Provide the [x, y] coordinate of the cell's center where the given text is located.  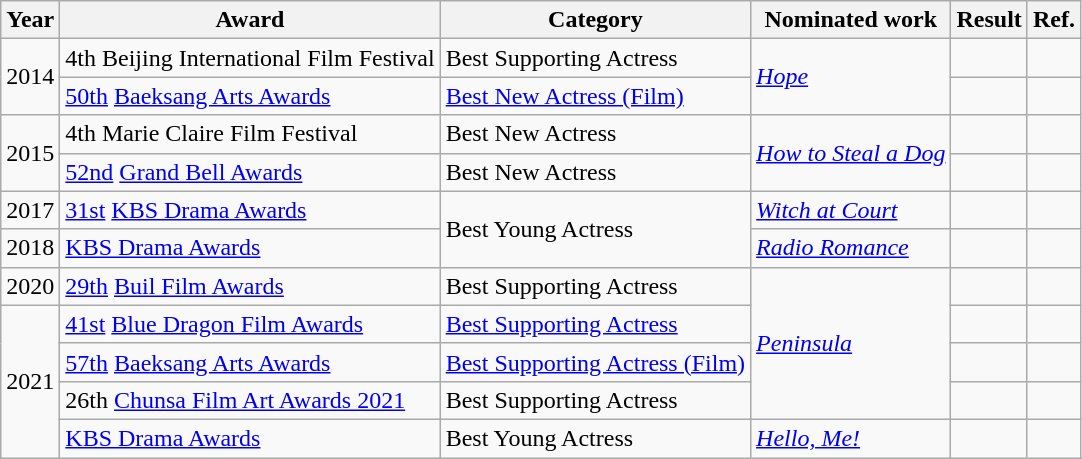
Hello, Me! [851, 438]
4th Marie Claire Film Festival [250, 134]
2018 [30, 248]
How to Steal a Dog [851, 153]
50th Baeksang Arts Awards [250, 96]
26th Chunsa Film Art Awards 2021 [250, 400]
Ref. [1054, 20]
Nominated work [851, 20]
2020 [30, 286]
2014 [30, 77]
Hope [851, 77]
52nd Grand Bell Awards [250, 172]
Radio Romance [851, 248]
Best New Actress (Film) [595, 96]
Year [30, 20]
4th Beijing International Film Festival [250, 58]
Award [250, 20]
Peninsula [851, 343]
Best Supporting Actress (Film) [595, 362]
Category [595, 20]
57th Baeksang Arts Awards [250, 362]
2015 [30, 153]
41st Blue Dragon Film Awards [250, 324]
2017 [30, 210]
2021 [30, 381]
Result [989, 20]
Witch at Court [851, 210]
31st KBS Drama Awards [250, 210]
29th Buil Film Awards [250, 286]
